Pinpoint the cell where the given text exists, returning its (x, y) midpoint coordinate. 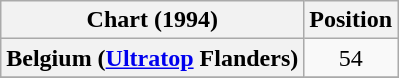
Chart (1994) (152, 20)
Position (351, 20)
Belgium (Ultratop Flanders) (152, 58)
54 (351, 58)
